Provide the [X, Y] coordinate of the cell's center where the given text is located.  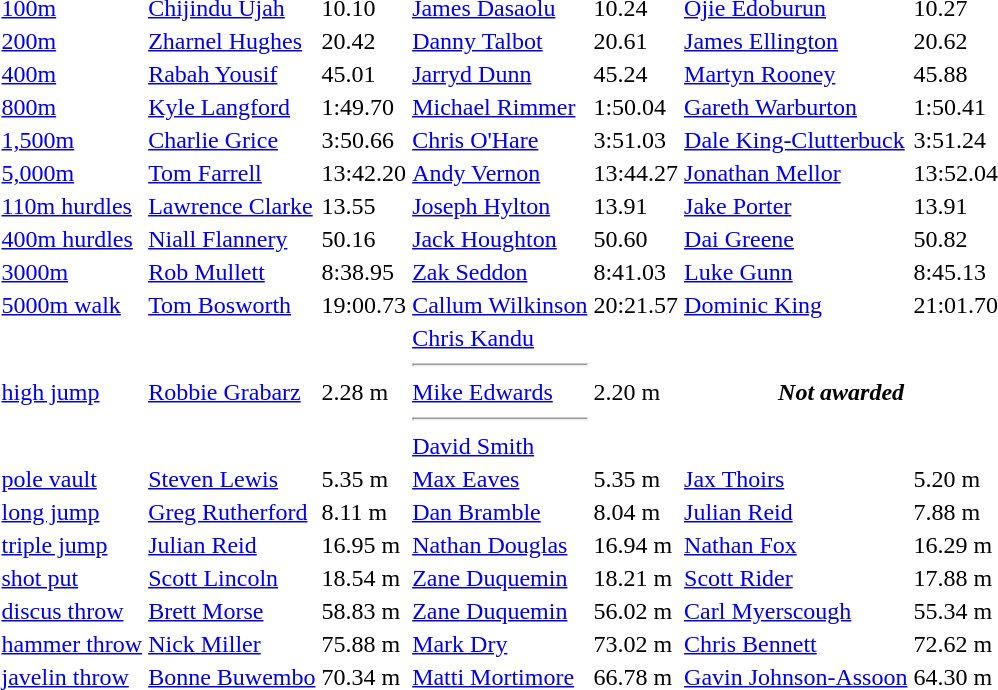
Charlie Grice [232, 140]
Jack Houghton [500, 239]
56.02 m [636, 611]
1:49.70 [364, 107]
400m hurdles [72, 239]
Jax Thoirs [796, 479]
Carl Myerscough [796, 611]
8:38.95 [364, 272]
Zharnel Hughes [232, 41]
400m [72, 74]
Scott Rider [796, 578]
8:41.03 [636, 272]
5000m walk [72, 305]
50.60 [636, 239]
Dan Bramble [500, 512]
20.42 [364, 41]
Martyn Rooney [796, 74]
3000m [72, 272]
Danny Talbot [500, 41]
Joseph Hylton [500, 206]
3:51.03 [636, 140]
13:42.20 [364, 173]
James Ellington [796, 41]
800m [72, 107]
8.04 m [636, 512]
110m hurdles [72, 206]
Callum Wilkinson [500, 305]
Rabah Yousif [232, 74]
Nathan Douglas [500, 545]
1,500m [72, 140]
triple jump [72, 545]
1:50.04 [636, 107]
200m [72, 41]
discus throw [72, 611]
Dai Greene [796, 239]
Nick Miller [232, 644]
75.88 m [364, 644]
Chris O'Hare [500, 140]
Robbie Grabarz [232, 392]
pole vault [72, 479]
Jake Porter [796, 206]
Luke Gunn [796, 272]
2.20 m [636, 392]
13.55 [364, 206]
3:50.66 [364, 140]
Mark Dry [500, 644]
Jarryd Dunn [500, 74]
Kyle Langford [232, 107]
73.02 m [636, 644]
Greg Rutherford [232, 512]
Brett Morse [232, 611]
Andy Vernon [500, 173]
Niall Flannery [232, 239]
19:00.73 [364, 305]
18.21 m [636, 578]
Dale King-Clutterbuck [796, 140]
5,000m [72, 173]
20:21.57 [636, 305]
Max Eaves [500, 479]
long jump [72, 512]
Nathan Fox [796, 545]
Chris KanduMike Edwards David Smith [500, 392]
8.11 m [364, 512]
Tom Farrell [232, 173]
Zak Seddon [500, 272]
Jonathan Mellor [796, 173]
Michael Rimmer [500, 107]
Chris Bennett [796, 644]
58.83 m [364, 611]
Lawrence Clarke [232, 206]
Scott Lincoln [232, 578]
45.01 [364, 74]
Steven Lewis [232, 479]
Tom Bosworth [232, 305]
16.94 m [636, 545]
Dominic King [796, 305]
13:44.27 [636, 173]
45.24 [636, 74]
Gareth Warburton [796, 107]
18.54 m [364, 578]
hammer throw [72, 644]
Rob Mullett [232, 272]
shot put [72, 578]
20.61 [636, 41]
13.91 [636, 206]
2.28 m [364, 392]
16.95 m [364, 545]
high jump [72, 392]
50.16 [364, 239]
